Capture the cell that displays the provided text and extract its [X, Y] central coordinate. 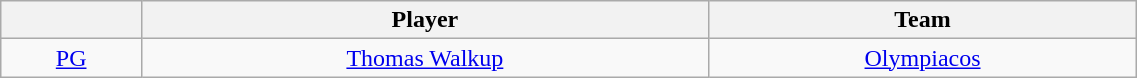
Thomas Walkup [426, 58]
Team [922, 20]
PG [72, 58]
Olympiacos [922, 58]
Player [426, 20]
